For the text-containing cell, return its midpoint in [X, Y] coordinate format. 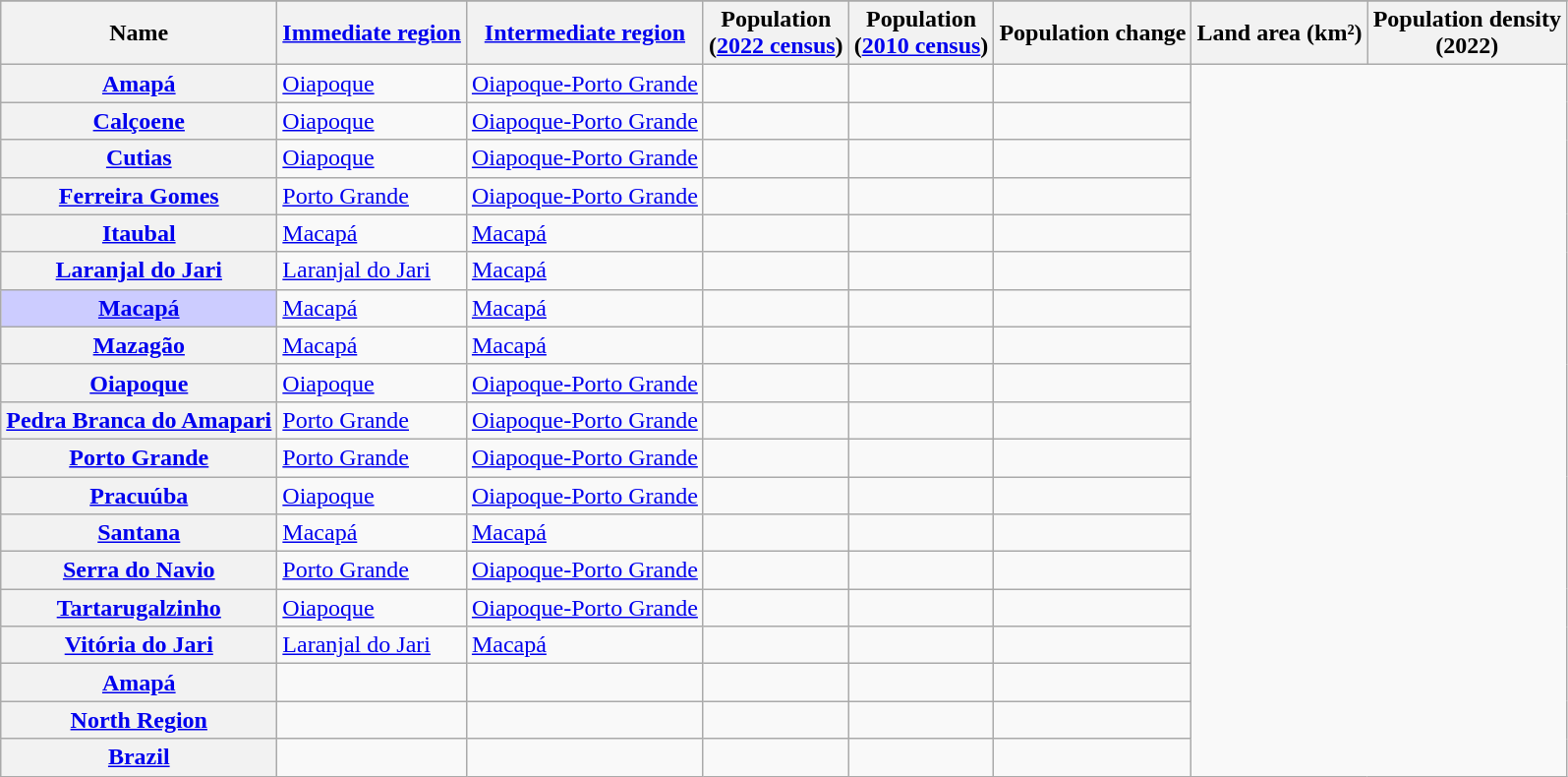
Name [140, 33]
Pedra Branca do Amapari [140, 420]
Santana [140, 533]
North Region [140, 720]
Tartarugalzinho [140, 608]
Itaubal [140, 233]
Population(2022 census) [776, 33]
Population(2010 census) [921, 33]
Land area (km²) [1280, 33]
Mazagão [140, 345]
Ferreira Gomes [140, 196]
Population density(2022) [1467, 33]
Population change [1093, 33]
Immediate region [372, 33]
Vitória do Jari [140, 645]
Brazil [140, 757]
Cutias [140, 158]
Pracuúba [140, 495]
Serra do Navio [140, 570]
Calçoene [140, 121]
Intermediate region [584, 33]
